Detect which cell encompasses the target text, then output its (X, Y) center coordinate. 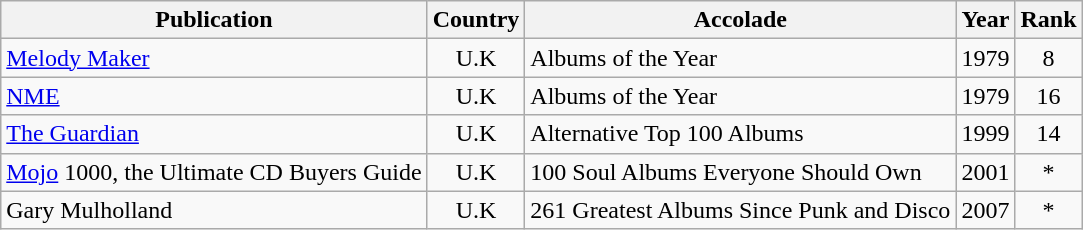
100 Soul Albums Everyone Should Own (740, 172)
14 (1048, 134)
The Guardian (214, 134)
2007 (986, 210)
Year (986, 20)
Alternative Top 100 Albums (740, 134)
NME (214, 96)
Gary Mulholland (214, 210)
16 (1048, 96)
261 Greatest Albums Since Punk and Disco (740, 210)
Country (476, 20)
Melody Maker (214, 58)
Accolade (740, 20)
Publication (214, 20)
1999 (986, 134)
Rank (1048, 20)
2001 (986, 172)
8 (1048, 58)
Mojo 1000, the Ultimate CD Buyers Guide (214, 172)
